Locate the cell with the specified text and output its (X, Y) center coordinate. 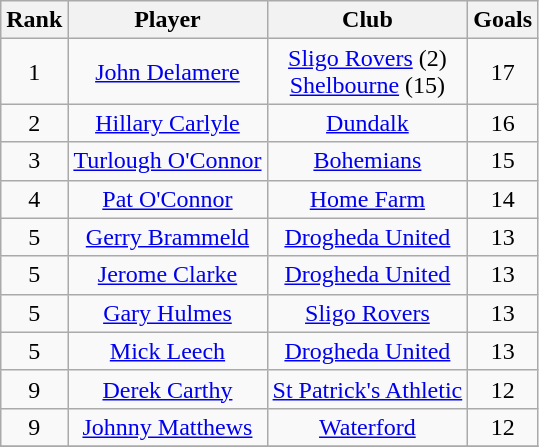
Pat O'Connor (168, 199)
John Delamere (168, 72)
St Patrick's Athletic (368, 389)
Hillary Carlyle (168, 123)
Gerry Brammeld (168, 237)
Derek Carthy (168, 389)
Club (368, 20)
3 (34, 161)
15 (503, 161)
Mick Leech (168, 351)
16 (503, 123)
Turlough O'Connor (168, 161)
14 (503, 199)
Rank (34, 20)
Home Farm (368, 199)
Jerome Clarke (168, 275)
Gary Hulmes (168, 313)
Sligo Rovers (368, 313)
4 (34, 199)
Waterford (368, 427)
Bohemians (368, 161)
17 (503, 72)
1 (34, 72)
Player (168, 20)
2 (34, 123)
Sligo Rovers (2)Shelbourne (15) (368, 72)
Dundalk (368, 123)
Goals (503, 20)
Johnny Matthews (168, 427)
